Pinpoint the cell where the given text exists, returning its [x, y] midpoint coordinate. 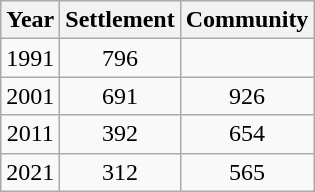
1991 [30, 58]
654 [247, 134]
392 [120, 134]
2011 [30, 134]
312 [120, 172]
Year [30, 20]
2021 [30, 172]
2001 [30, 96]
926 [247, 96]
Settlement [120, 20]
Community [247, 20]
796 [120, 58]
691 [120, 96]
565 [247, 172]
